Search for the cell housing the specified text and yield its [x, y] center coordinate. 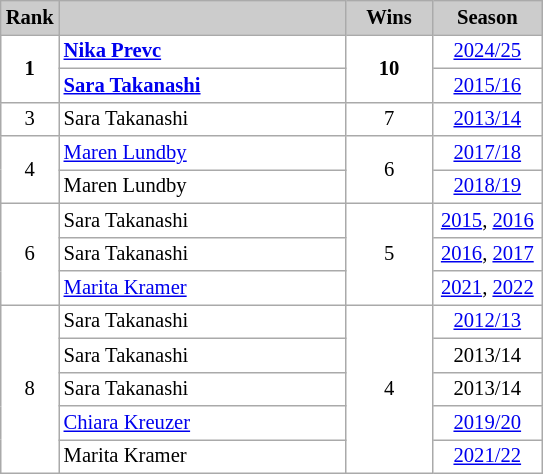
2012/13 [487, 321]
Chiara Kreuzer [202, 423]
7 [389, 119]
10 [389, 68]
8 [30, 388]
Rank [30, 17]
2021/22 [487, 456]
2019/20 [487, 423]
Wins [389, 17]
Nika Prevc [202, 51]
2015/16 [487, 85]
2015, 2016 [487, 220]
2016, 2017 [487, 254]
2017/18 [487, 153]
2018/19 [487, 186]
2021, 2022 [487, 287]
5 [389, 254]
2024/25 [487, 51]
Season [487, 17]
3 [30, 119]
1 [30, 68]
